Return the (X, Y) coordinate for the center point of the cell that contains the specified text.  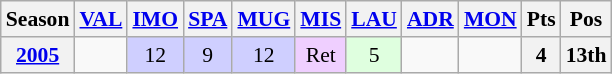
VAL (100, 19)
5 (374, 55)
Pts (542, 19)
Pos (586, 19)
Season (38, 19)
4 (542, 55)
MUG (264, 19)
9 (208, 55)
13th (586, 55)
ADR (430, 19)
MIS (320, 19)
IMO (155, 19)
LAU (374, 19)
SPA (208, 19)
2005 (38, 55)
Ret (320, 55)
MON (490, 19)
